Detect which cell encompasses the target text, then output its (x, y) center coordinate. 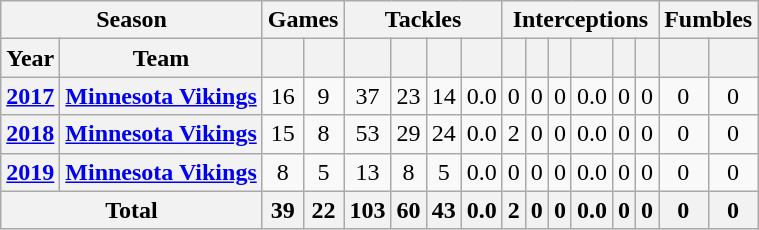
22 (324, 210)
37 (368, 96)
103 (368, 210)
53 (368, 134)
60 (408, 210)
Interceptions (580, 20)
29 (408, 134)
43 (444, 210)
14 (444, 96)
2019 (30, 172)
15 (282, 134)
Games (303, 20)
9 (324, 96)
23 (408, 96)
2018 (30, 134)
Team (161, 58)
Season (132, 20)
Year (30, 58)
Total (132, 210)
13 (368, 172)
16 (282, 96)
Fumbles (708, 20)
Tackles (423, 20)
2017 (30, 96)
24 (444, 134)
39 (282, 210)
